Search for the cell housing the specified text and yield its [x, y] center coordinate. 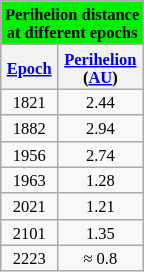
2021 [30, 206]
2223 [30, 258]
≈ 0.8 [100, 258]
1956 [30, 154]
1882 [30, 128]
Perihelion(AU) [100, 67]
2.94 [100, 128]
2.74 [100, 154]
1.28 [100, 180]
1.21 [100, 206]
2.44 [100, 102]
1963 [30, 180]
2101 [30, 232]
Perihelion distanceat different epochs [72, 23]
Epoch [30, 67]
1821 [30, 102]
1.35 [100, 232]
